Provide the (X, Y) coordinate of the cell's center where the given text is located.  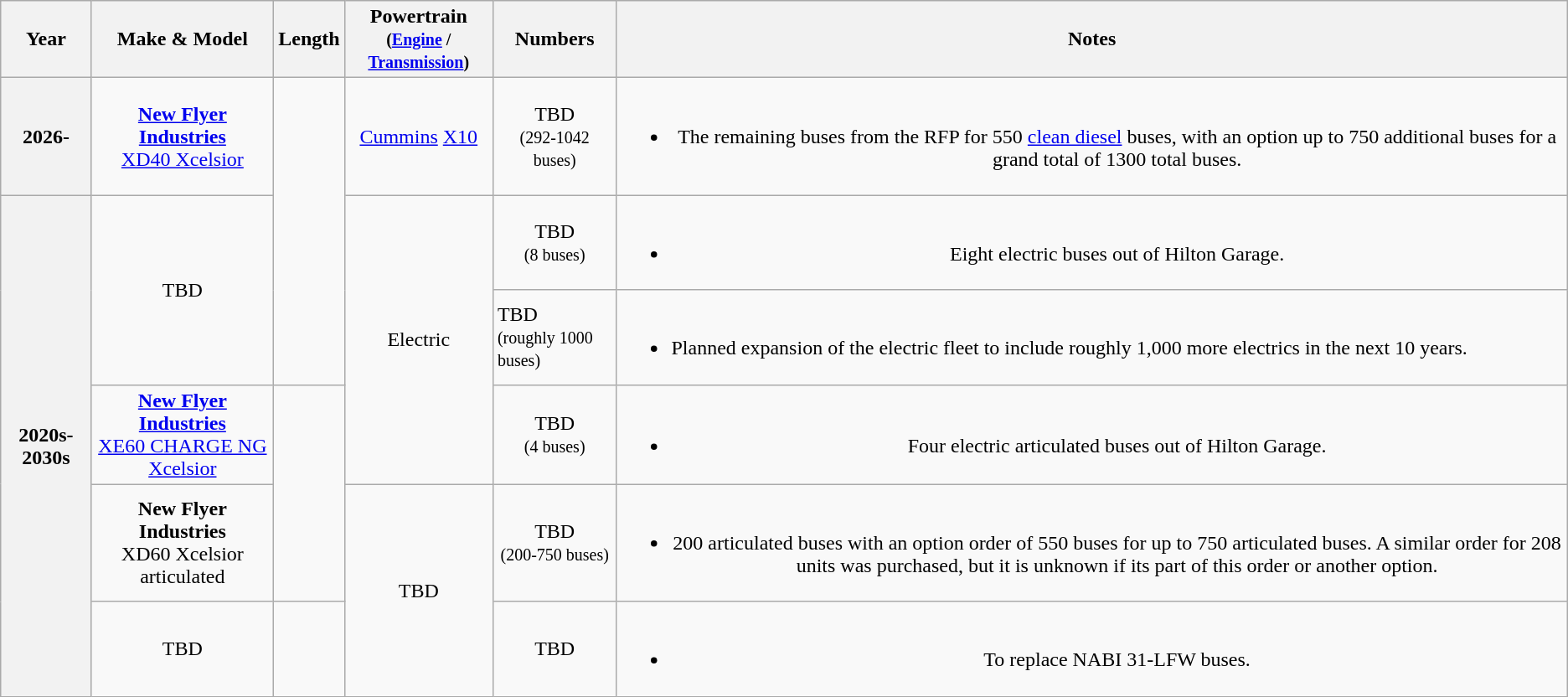
New Flyer IndustriesXD60 Xcelsior articulated (183, 543)
TBD(292-1042 buses) (554, 137)
TBD(roughly 1000 buses) (554, 337)
Numbers (554, 39)
The remaining buses from the RFP for 550 clean diesel buses, with an option up to 750 additional buses for a grand total of 1300 total buses. (1092, 137)
2020s-2030s (46, 446)
2026- (46, 137)
TBD(200-750 buses) (554, 543)
New Flyer IndustriesXE60 CHARGE NG Xcelsior (183, 434)
Year (46, 39)
TBD(4 buses) (554, 434)
Notes (1092, 39)
Make & Model (183, 39)
TBD(8 buses) (554, 243)
Cummins X10 (419, 137)
Four electric articulated buses out of Hilton Garage. (1092, 434)
Eight electric buses out of Hilton Garage. (1092, 243)
Electric (419, 340)
Powertrain(Engine / Transmission) (419, 39)
Planned expansion of the electric fleet to include roughly 1,000 more electrics in the next 10 years. (1092, 337)
New Flyer IndustriesXD40 Xcelsior (183, 137)
To replace NABI 31-LFW buses. (1092, 648)
Length (309, 39)
